From the cell containing the given text, extract its center point as [X, Y] coordinate. 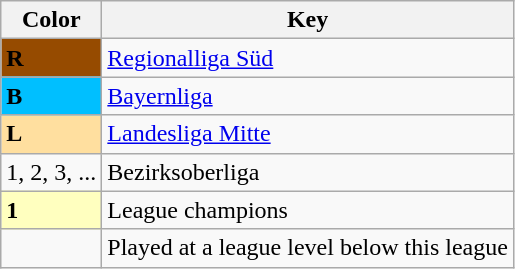
1, 2, 3, ... [52, 172]
Bayernliga [308, 96]
Key [308, 20]
Color [52, 20]
Played at a league level below this league [308, 248]
B [52, 96]
League champions [308, 210]
Landesliga Mitte [308, 134]
R [52, 58]
L [52, 134]
1 [52, 210]
Bezirksoberliga [308, 172]
Regionalliga Süd [308, 58]
